Determine the [x, y] coordinate at the center of the cell enclosing the given text.  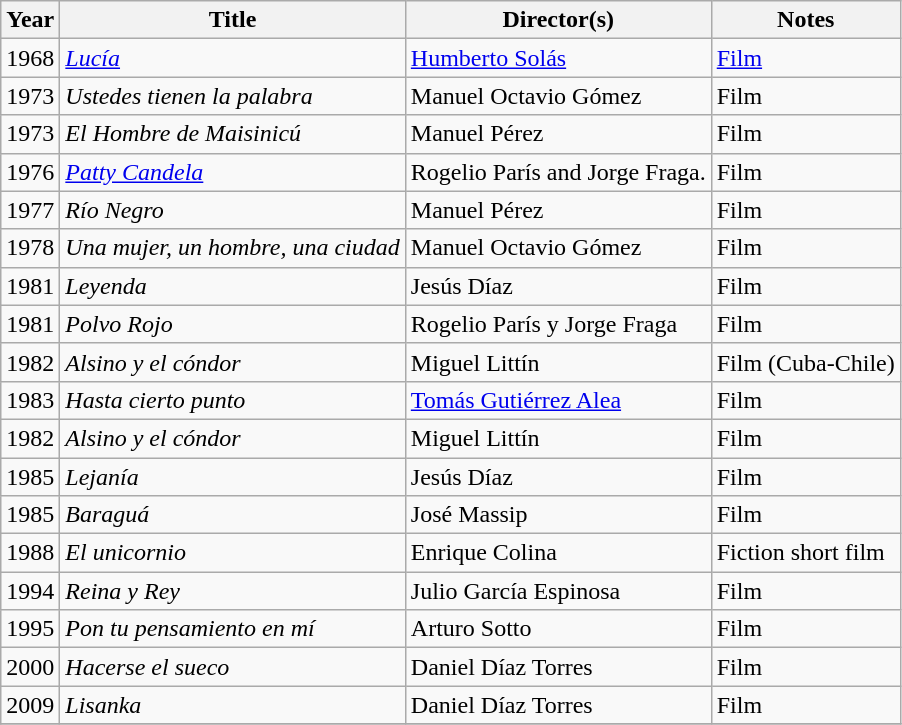
1994 [30, 591]
Hasta cierto punto [232, 400]
El Hombre de Maisinicú [232, 134]
Year [30, 20]
Lejanía [232, 477]
Pon tu pensamiento en mí [232, 629]
El unicornio [232, 553]
2000 [30, 667]
Arturo Sotto [558, 629]
Ustedes tienen la palabra [232, 96]
Baraguá [232, 515]
Notes [806, 20]
1983 [30, 400]
1978 [30, 248]
Una mujer, un hombre, una ciudad [232, 248]
Leyenda [232, 286]
2009 [30, 705]
Julio García Espinosa [558, 591]
Lisanka [232, 705]
1995 [30, 629]
Enrique Colina [558, 553]
1968 [30, 58]
Polvo Rojo [232, 324]
Hacerse el sueco [232, 667]
Reina y Rey [232, 591]
1977 [30, 210]
Rogelio París and Jorge Fraga. [558, 172]
1988 [30, 553]
Director(s) [558, 20]
Rogelio París y Jorge Fraga [558, 324]
Title [232, 20]
Humberto Solás [558, 58]
Film (Cuba-Chile) [806, 362]
1976 [30, 172]
Lucía [232, 58]
Tomás Gutiérrez Alea [558, 400]
Patty Candela [232, 172]
Río Negro [232, 210]
José Massip [558, 515]
Fiction short film [806, 553]
